From the cell containing the given text, extract its center point as [x, y] coordinate. 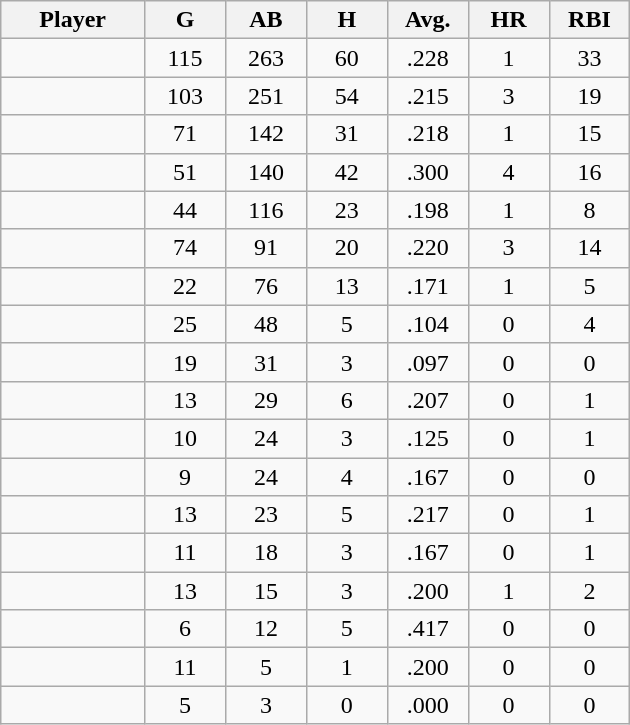
115 [186, 58]
.125 [428, 438]
74 [186, 248]
48 [266, 324]
12 [266, 629]
251 [266, 96]
44 [186, 210]
.198 [428, 210]
.000 [428, 705]
.215 [428, 96]
29 [266, 400]
.217 [428, 515]
.097 [428, 362]
16 [590, 172]
G [186, 20]
60 [346, 58]
116 [266, 210]
18 [266, 553]
Player [73, 20]
9 [186, 477]
25 [186, 324]
AB [266, 20]
20 [346, 248]
142 [266, 134]
H [346, 20]
2 [590, 591]
.300 [428, 172]
RBI [590, 20]
263 [266, 58]
140 [266, 172]
54 [346, 96]
42 [346, 172]
.220 [428, 248]
.228 [428, 58]
22 [186, 286]
14 [590, 248]
.171 [428, 286]
.218 [428, 134]
71 [186, 134]
76 [266, 286]
103 [186, 96]
91 [266, 248]
10 [186, 438]
.207 [428, 400]
Avg. [428, 20]
HR [508, 20]
8 [590, 210]
.417 [428, 629]
.104 [428, 324]
51 [186, 172]
33 [590, 58]
